Output the [x, y] coordinate of the center of the cell containing the given text.  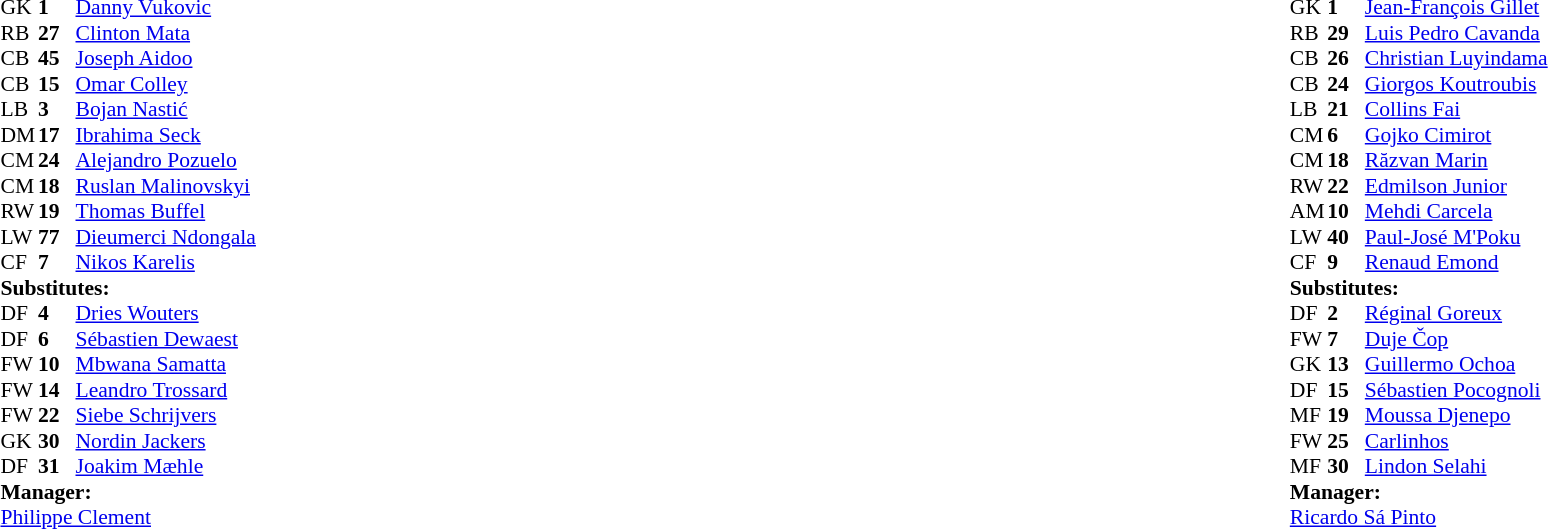
2 [1346, 313]
31 [57, 467]
Nordin Jackers [166, 441]
Omar Colley [166, 84]
AM [1309, 211]
Christian Luyindama [1456, 59]
21 [1346, 109]
Giorgos Koutroubis [1456, 84]
Ruslan Malinovskyi [166, 186]
Duje Čop [1456, 339]
Gojko Cimirot [1456, 135]
3 [57, 109]
DM [19, 135]
Joseph Aidoo [166, 59]
9 [1346, 263]
27 [57, 33]
Sébastien Pocognoli [1456, 390]
Carlinhos [1456, 441]
25 [1346, 441]
Sébastien Dewaest [166, 339]
Thomas Buffel [166, 211]
29 [1346, 33]
14 [57, 390]
Nikos Karelis [166, 263]
Dieumerci Ndongala [166, 237]
40 [1346, 237]
26 [1346, 59]
Alejandro Pozuelo [166, 161]
77 [57, 237]
4 [57, 313]
Collins Fai [1456, 109]
Edmilson Junior [1456, 186]
Moussa Djenepo [1456, 415]
Joakim Mæhle [166, 467]
Mbwana Samatta [166, 365]
45 [57, 59]
Luis Pedro Cavanda [1456, 33]
Renaud Emond [1456, 263]
Dries Wouters [166, 313]
Réginal Goreux [1456, 313]
Paul-José M'Poku [1456, 237]
Lindon Selahi [1456, 467]
Clinton Mata [166, 33]
Răzvan Marin [1456, 161]
Leandro Trossard [166, 390]
Ibrahima Seck [166, 135]
Guillermo Ochoa [1456, 365]
17 [57, 135]
Bojan Nastić [166, 109]
Siebe Schrijvers [166, 415]
Mehdi Carcela [1456, 211]
13 [1346, 365]
